From the cell containing the given text, extract its center point as (X, Y) coordinate. 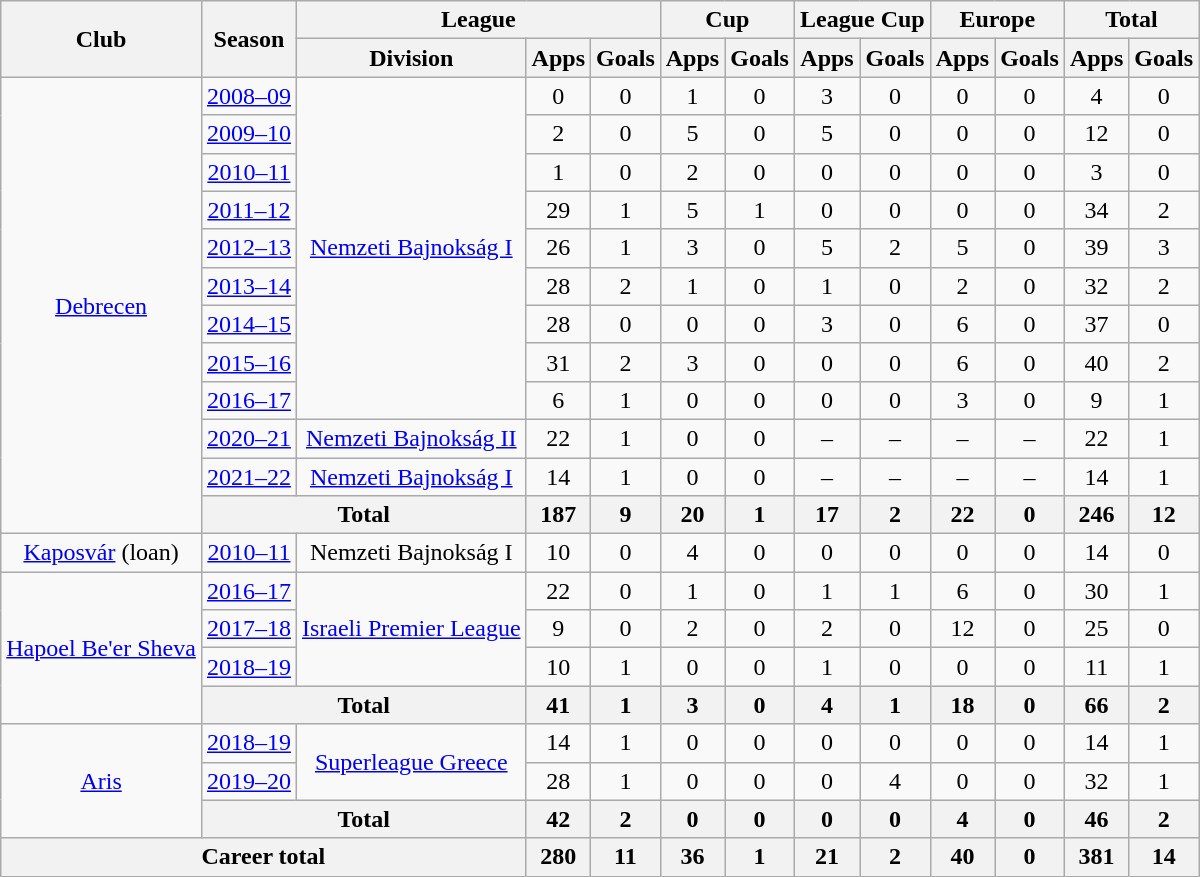
2009–10 (248, 134)
2017–18 (248, 629)
20 (692, 515)
17 (826, 515)
Season (248, 39)
29 (558, 210)
Nemzeti Bajnokság II (411, 438)
187 (558, 515)
42 (558, 819)
Israeli Premier League (411, 629)
2021–22 (248, 477)
Superleague Greece (411, 762)
34 (1096, 210)
Cup (727, 20)
Debrecen (102, 306)
2015–16 (248, 362)
41 (558, 705)
39 (1096, 248)
Club (102, 39)
280 (558, 857)
Hapoel Be'er Sheva (102, 648)
Division (411, 58)
36 (692, 857)
30 (1096, 591)
Kaposvár (loan) (102, 553)
League (478, 20)
26 (558, 248)
2008–09 (248, 96)
381 (1096, 857)
Europe (997, 20)
246 (1096, 515)
2013–14 (248, 286)
League Cup (862, 20)
2012–13 (248, 248)
2011–12 (248, 210)
66 (1096, 705)
2020–21 (248, 438)
Career total (264, 857)
46 (1096, 819)
Aris (102, 781)
18 (962, 705)
31 (558, 362)
21 (826, 857)
37 (1096, 324)
25 (1096, 629)
2019–20 (248, 781)
2014–15 (248, 324)
